For the text-containing cell, return its midpoint in [x, y] coordinate format. 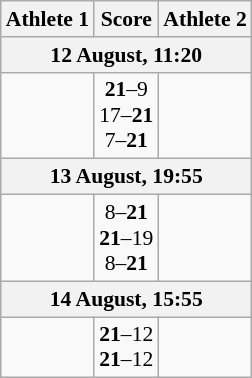
8–2121–198–21 [126, 238]
12 August, 11:20 [126, 55]
Athlete 1 [48, 19]
21–917–217–21 [126, 116]
14 August, 15:55 [126, 299]
21–1221–12 [126, 348]
Athlete 2 [204, 19]
13 August, 19:55 [126, 177]
Score [126, 19]
